Identify which cell holds the provided text, then report its (X, Y) central coordinate. 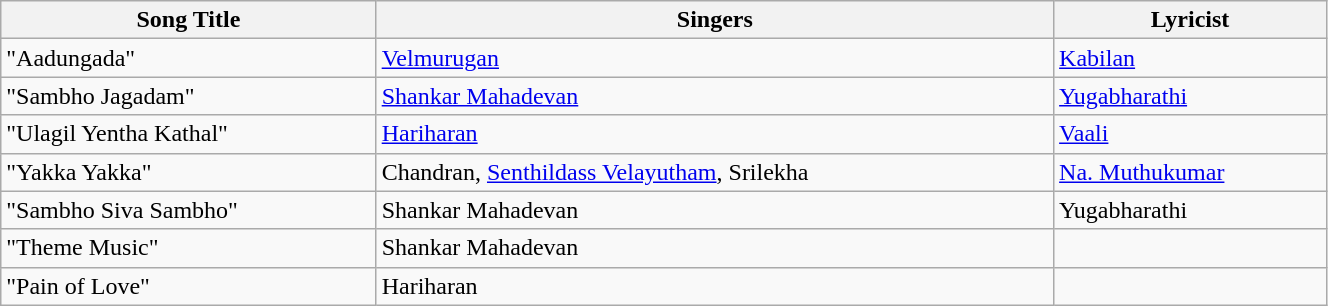
"Sambho Siva Sambho" (188, 210)
Vaali (1190, 134)
"Sambho Jagadam" (188, 96)
"Aadungada" (188, 58)
Singers (714, 20)
Na. Muthukumar (1190, 172)
Lyricist (1190, 20)
"Yakka Yakka" (188, 172)
"Ulagil Yentha Kathal" (188, 134)
"Pain of Love" (188, 286)
Velmurugan (714, 58)
"Theme Music" (188, 248)
Chandran, Senthildass Velayutham, Srilekha (714, 172)
Kabilan (1190, 58)
Song Title (188, 20)
